Pinpoint the cell where the given text exists, returning its (x, y) midpoint coordinate. 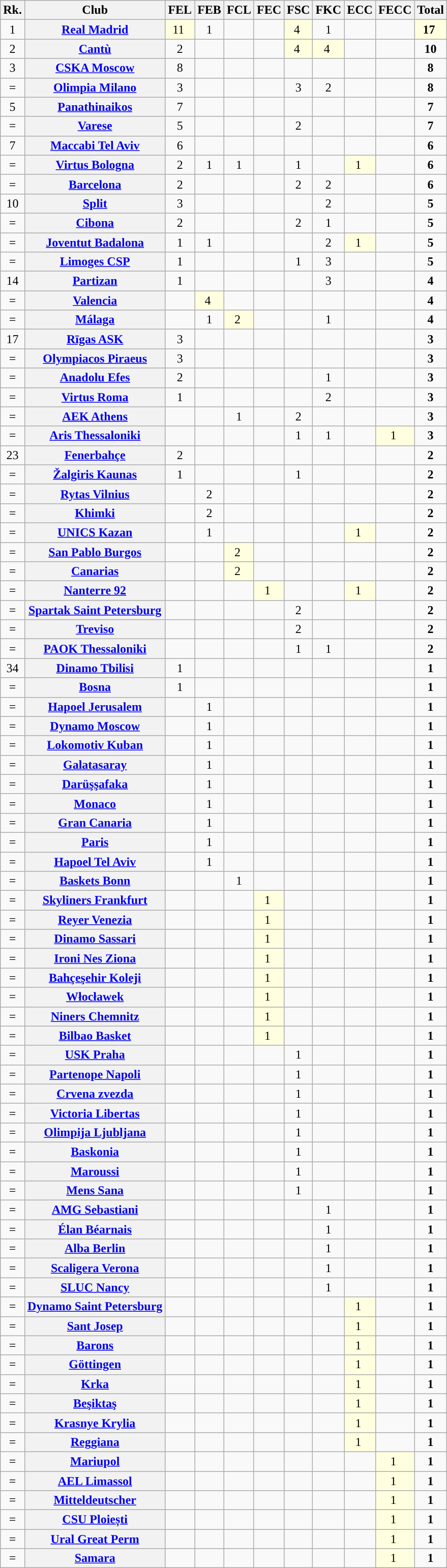
Total (431, 10)
Barons (95, 1345)
Anadolu Efes (95, 378)
Club (95, 10)
Élan Béarnais (95, 1229)
Lokomotiv Kuban (95, 745)
Spartak Saint Petersburg (95, 610)
Darüşşafaka (95, 784)
Treviso (95, 629)
Maroussi (95, 1171)
San Pablo Burgos (95, 552)
FCL (239, 10)
Barcelona (95, 184)
PAOK Thessaloniki (95, 649)
Samara (95, 1558)
Hapoel Tel Aviv (95, 862)
Galatasaray (95, 765)
FSC (299, 10)
Mens Sana (95, 1191)
Krasnye Krylia (95, 1423)
Žalgiris Kaunas (95, 474)
Virtus Bologna (95, 165)
Aris Thessaloniki (95, 436)
Valencia (95, 300)
AMG Sebastiani (95, 1210)
AEL Limassol (95, 1481)
ECC (360, 10)
Rīgas ASK (95, 339)
Rk. (13, 10)
Krka (95, 1384)
Cibona (95, 223)
34 (13, 668)
CSKA Moscow (95, 68)
14 (13, 281)
Bilbao Basket (95, 1036)
FEC (269, 10)
Reyer Venezia (95, 920)
FKC (329, 10)
Ural Great Perm (95, 1539)
Virtus Roma (95, 397)
Cantù (95, 49)
Joventut Badalona (95, 243)
Partenope Napoli (95, 1074)
Sant Josep (95, 1326)
Alba Berlin (95, 1249)
Split (95, 203)
Hapoel Jerusalem (95, 707)
FECC (395, 10)
Olympiacos Piraeus (95, 358)
Victoria Libertas (95, 1113)
CSU Ploiești (95, 1520)
Baskonia (95, 1152)
Panathinaikos (95, 107)
Skyliners Frankfurt (95, 900)
Fenerbahçe (95, 455)
11 (180, 29)
Bosna (95, 687)
Crvena zvezda (95, 1094)
Monaco (95, 803)
Beşiktaş (95, 1403)
Rytas Vilnius (95, 494)
Dynamo Saint Petersburg (95, 1307)
Limoges CSP (95, 262)
Khimki (95, 513)
USK Praha (95, 1055)
Real Madrid (95, 29)
Mitteldeutscher (95, 1500)
Paris (95, 842)
Dynamo Moscow (95, 726)
Dinamo Tbilisi (95, 668)
FEL (180, 10)
Niners Chemnitz (95, 1016)
Varese (95, 126)
Canarias (95, 571)
Ironi Nes Ziona (95, 958)
Baskets Bonn (95, 881)
23 (13, 455)
Scaligera Verona (95, 1268)
Olimpia Milano (95, 87)
Nanterre 92 (95, 591)
Málaga (95, 320)
UNICS Kazan (95, 532)
Gran Canaria (95, 823)
Olimpija Ljubljana (95, 1132)
Göttingen (95, 1365)
Reggiana (95, 1442)
AEK Athens (95, 416)
Włocławek (95, 997)
Partizan (95, 281)
Maccabi Tel Aviv (95, 145)
Dinamo Sassari (95, 939)
Mariupol (95, 1461)
SLUC Nancy (95, 1287)
FEB (210, 10)
Bahçeşehir Koleji (95, 978)
